Scan for the cell matching the given text and deliver its [X, Y] coordinate at center. 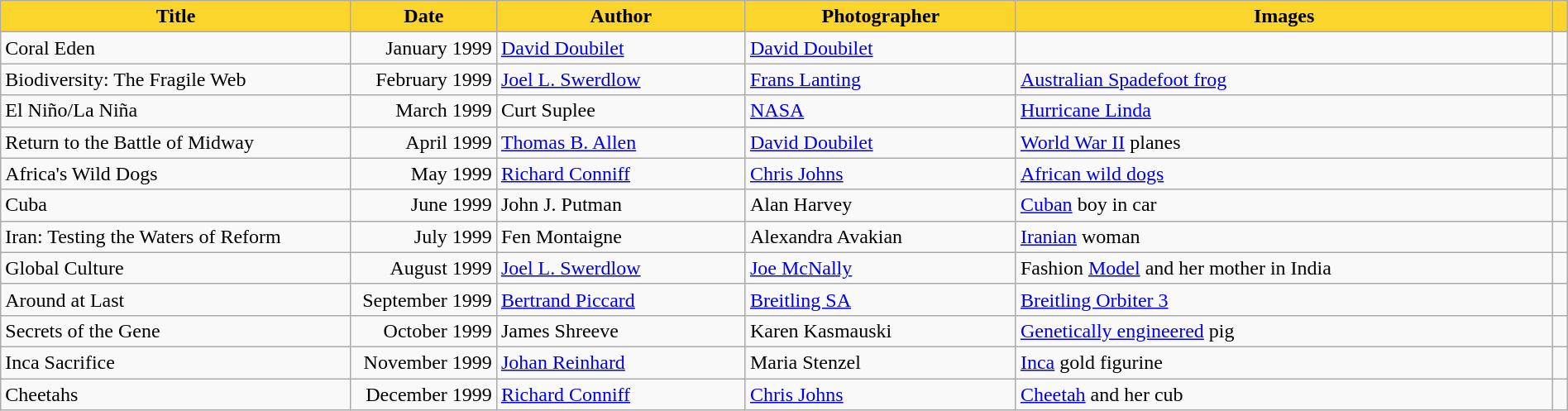
Title [176, 17]
Cheetah and her cub [1284, 394]
Cheetahs [176, 394]
Iran: Testing the Waters of Reform [176, 237]
December 1999 [423, 394]
January 1999 [423, 48]
Hurricane Linda [1284, 111]
August 1999 [423, 268]
November 1999 [423, 362]
Australian Spadefoot frog [1284, 79]
El Niño/La Niña [176, 111]
Thomas B. Allen [620, 142]
Frans Lanting [880, 79]
March 1999 [423, 111]
Coral Eden [176, 48]
Images [1284, 17]
Bertrand Piccard [620, 299]
African wild dogs [1284, 174]
Around at Last [176, 299]
Fen Montaigne [620, 237]
Cuban boy in car [1284, 205]
Author [620, 17]
February 1999 [423, 79]
Iranian woman [1284, 237]
Secrets of the Gene [176, 331]
Breitling SA [880, 299]
Biodiversity: The Fragile Web [176, 79]
Maria Stenzel [880, 362]
Alan Harvey [880, 205]
Return to the Battle of Midway [176, 142]
Curt Suplee [620, 111]
Inca gold figurine [1284, 362]
Breitling Orbiter 3 [1284, 299]
James Shreeve [620, 331]
Inca Sacrifice [176, 362]
July 1999 [423, 237]
World War II planes [1284, 142]
Date [423, 17]
Fashion Model and her mother in India [1284, 268]
June 1999 [423, 205]
NASA [880, 111]
Global Culture [176, 268]
Joe McNally [880, 268]
Johan Reinhard [620, 362]
September 1999 [423, 299]
Africa's Wild Dogs [176, 174]
Alexandra Avakian [880, 237]
Photographer [880, 17]
John J. Putman [620, 205]
April 1999 [423, 142]
Genetically engineered pig [1284, 331]
Cuba [176, 205]
Karen Kasmauski [880, 331]
October 1999 [423, 331]
May 1999 [423, 174]
